Determine the [X, Y] coordinate at the center of the cell enclosing the given text.  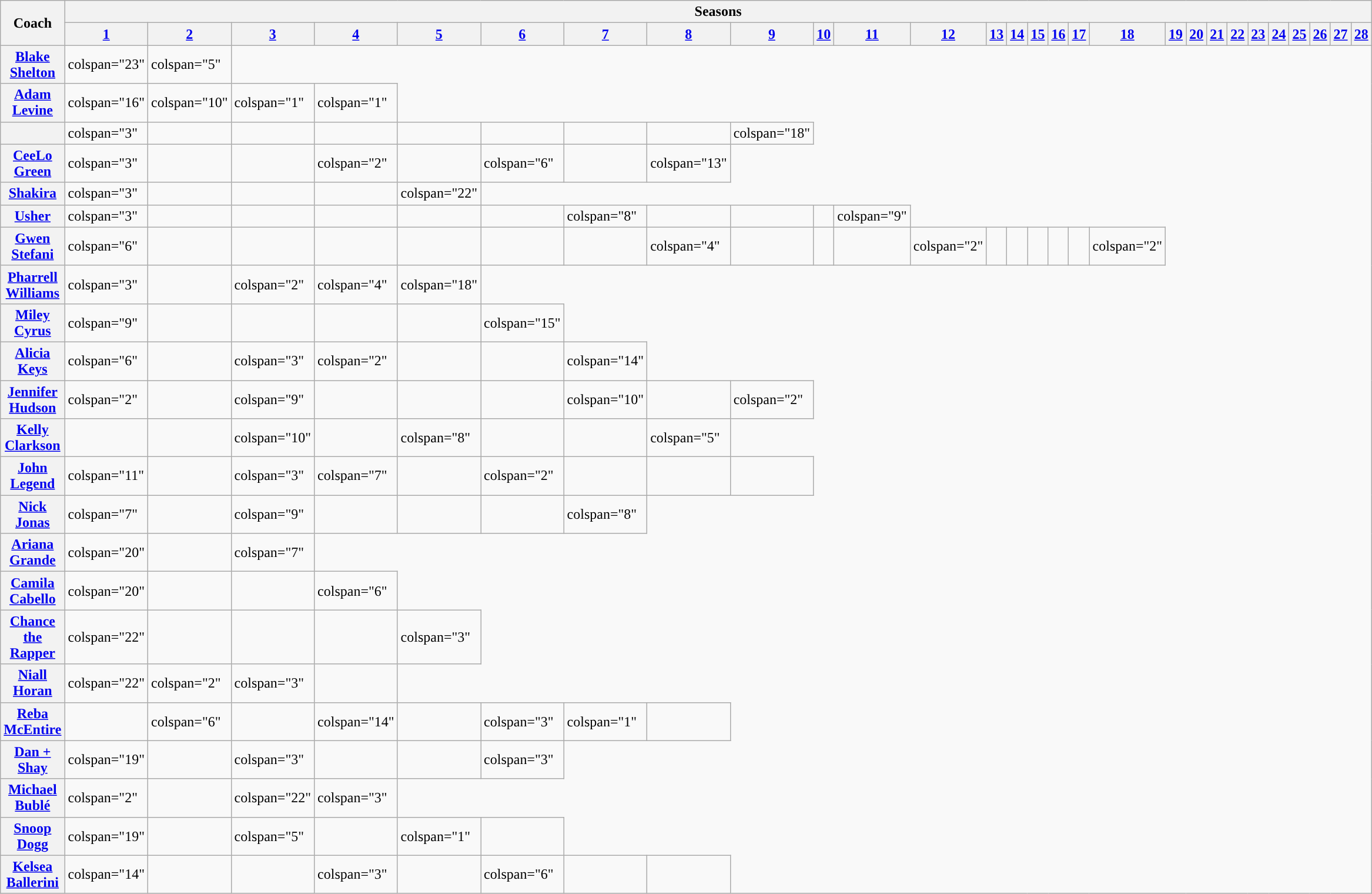
colspan="13" [689, 164]
John Legend [33, 476]
23 [1258, 34]
25 [1299, 34]
8 [689, 34]
9 [772, 34]
Gwen Stefani [33, 246]
Jennifer Hudson [33, 399]
22 [1238, 34]
Kelly Clarkson [33, 438]
colspan="11" [106, 476]
Niall Horan [33, 683]
Nick Jonas [33, 514]
1 [106, 34]
5 [439, 34]
12 [948, 34]
3 [273, 34]
Chance the Rapper [33, 637]
Dan + Shay [33, 760]
Reba McEntire [33, 721]
Kelsea Ballerini [33, 874]
Snoop Dogg [33, 836]
colspan="15" [523, 322]
Blake Shelton [33, 65]
18 [1127, 34]
28 [1361, 34]
Miley Cyrus [33, 322]
Michael Bublé [33, 798]
6 [523, 34]
Camila Cabello [33, 591]
27 [1340, 34]
26 [1320, 34]
Shakira [33, 194]
20 [1197, 34]
11 [872, 34]
CeeLo Green [33, 164]
Ariana Grande [33, 553]
Usher [33, 216]
Alicia Keys [33, 361]
2 [190, 34]
colspan="16" [106, 102]
4 [356, 34]
13 [997, 34]
24 [1279, 34]
Pharrell Williams [33, 285]
14 [1017, 34]
15 [1038, 34]
Adam Levine [33, 102]
16 [1058, 34]
7 [605, 34]
colspan="23" [106, 65]
17 [1079, 34]
10 [824, 34]
Coach [33, 23]
Seasons [718, 12]
21 [1217, 34]
19 [1176, 34]
